Find where the given text appears and provide that cell's center as (x, y) coordinate. 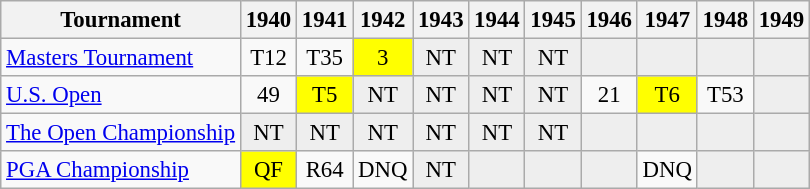
21 (609, 95)
T53 (725, 95)
1941 (325, 20)
Masters Tournament (121, 58)
1946 (609, 20)
T6 (667, 95)
PGA Championship (121, 170)
U.S. Open (121, 95)
1948 (725, 20)
49 (268, 95)
The Open Championship (121, 133)
T5 (325, 95)
1943 (441, 20)
3 (383, 58)
T35 (325, 58)
1945 (553, 20)
Tournament (121, 20)
QF (268, 170)
1947 (667, 20)
1940 (268, 20)
T12 (268, 58)
1949 (781, 20)
1942 (383, 20)
R64 (325, 170)
1944 (497, 20)
